Find where the given text appears and provide that cell's center as [x, y] coordinate. 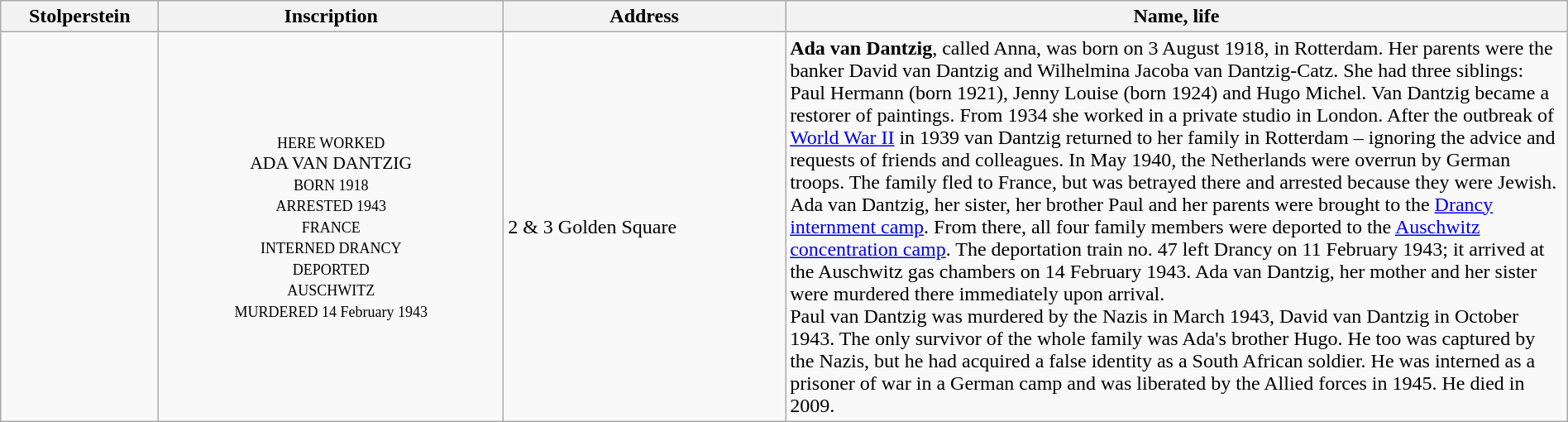
Name, life [1177, 17]
Stolperstein [79, 17]
2 & 3 Golden Square [645, 227]
Inscription [331, 17]
HERE WORKEDADA VAN DANTZIGBORN 1918ARRESTED 1943FRANCEINTERNED DRANCYDEPORTEDAUSCHWITZMURDERED 14 February 1943 [331, 227]
Address [645, 17]
